Extract the (x, y) coordinate from the center of the cell holding the provided text.  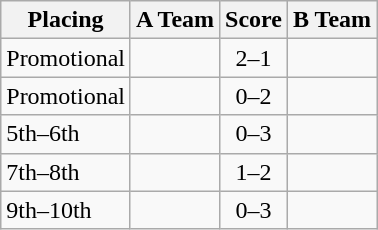
9th–10th (66, 210)
1–2 (254, 172)
Placing (66, 20)
7th–8th (66, 172)
5th–6th (66, 134)
2–1 (254, 58)
A Team (174, 20)
0–2 (254, 96)
Score (254, 20)
B Team (332, 20)
